Scan for the cell matching the given text and deliver its [x, y] coordinate at center. 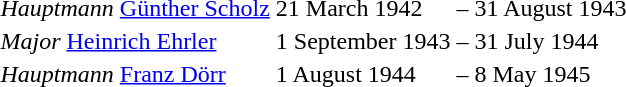
1 September 1943 [363, 41]
– [462, 41]
